Return the (x, y) coordinate for the center point of the cell that contains the specified text.  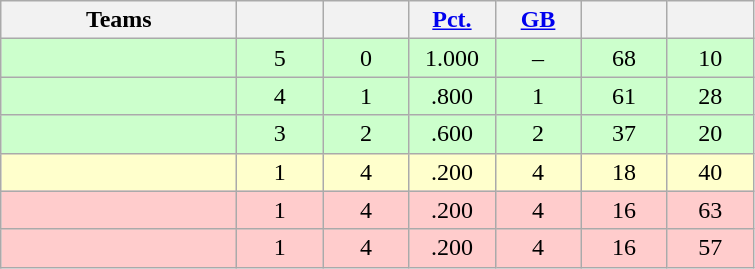
3 (280, 134)
68 (624, 58)
28 (710, 96)
Pct. (452, 20)
57 (710, 248)
GB (538, 20)
Teams (119, 20)
20 (710, 134)
0 (366, 58)
.600 (452, 134)
40 (710, 172)
10 (710, 58)
61 (624, 96)
– (538, 58)
1.000 (452, 58)
18 (624, 172)
63 (710, 210)
5 (280, 58)
37 (624, 134)
.800 (452, 96)
